Return the (X, Y) coordinate for the center point of the cell that contains the specified text.  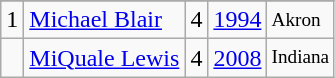
1994 (238, 20)
Akron (300, 20)
1 (12, 20)
2008 (238, 58)
Michael Blair (104, 20)
Indiana (300, 58)
MiQuale Lewis (104, 58)
